Capture the cell that displays the provided text and extract its (x, y) central coordinate. 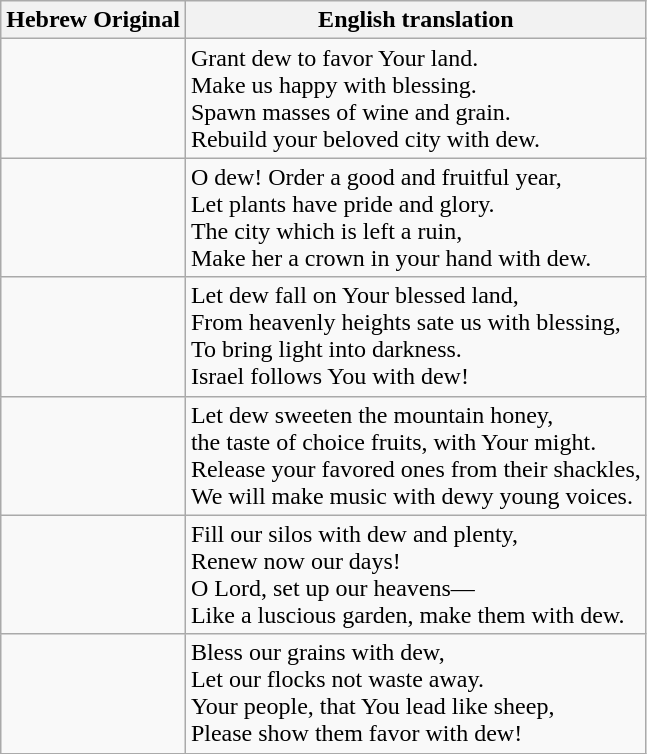
English translation (416, 20)
O dew! Order a good and fruitful year,Let plants have pride and glory.The city which is left a ruin,Make her a crown in your hand with dew. (416, 218)
Hebrew Original (94, 20)
Bless our grains with dew,Let our flocks not waste away.Your people, that You lead like sheep,Please show them favor with dew! (416, 694)
Fill our silos with dew and plenty,Renew now our days!O Lord, set up our heavens—Like a luscious garden, make them with dew. (416, 574)
Grant dew to favor Your land.Make us happy with blessing.Spawn masses of wine and grain.Rebuild your beloved city with dew. (416, 98)
Let dew fall on Your blessed land,From heavenly heights sate us with blessing,To bring light into darkness.Israel follows You with dew! (416, 336)
